Determine the [x, y] coordinate at the center of the cell enclosing the given text.  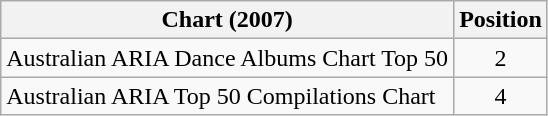
Position [501, 20]
Australian ARIA Top 50 Compilations Chart [228, 96]
Chart (2007) [228, 20]
Australian ARIA Dance Albums Chart Top 50 [228, 58]
4 [501, 96]
2 [501, 58]
